Return [X, Y] of the center of cell containing provided text 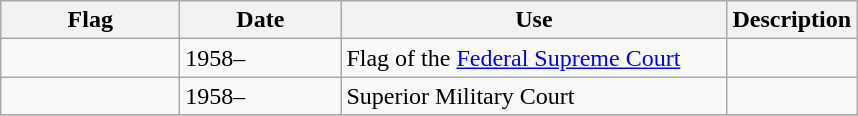
Superior Military Court [534, 96]
Flag of the Federal Supreme Court [534, 58]
Description [792, 20]
Use [534, 20]
Flag [90, 20]
Date [260, 20]
